Output the [X, Y] coordinate of the center of the cell containing the given text.  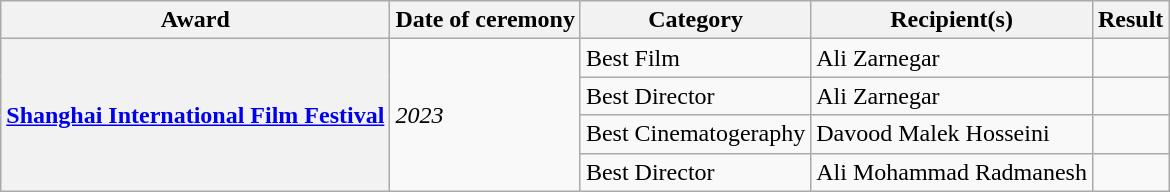
Ali Mohammad Radmanesh [952, 172]
Davood Malek Hosseini [952, 134]
Shanghai International Film Festival [196, 115]
‌Best Film [695, 58]
Date of ceremony [486, 20]
2023 [486, 115]
Recipient(s) [952, 20]
Category [695, 20]
Result [1130, 20]
Award [196, 20]
‌Best Cinematogeraphy [695, 134]
